Determine the (x, y) coordinate at the center of the cell enclosing the given text.  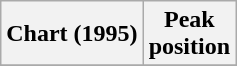
Chart (1995) (72, 34)
Peakposition (189, 34)
